Search for the cell housing the specified text and yield its [x, y] center coordinate. 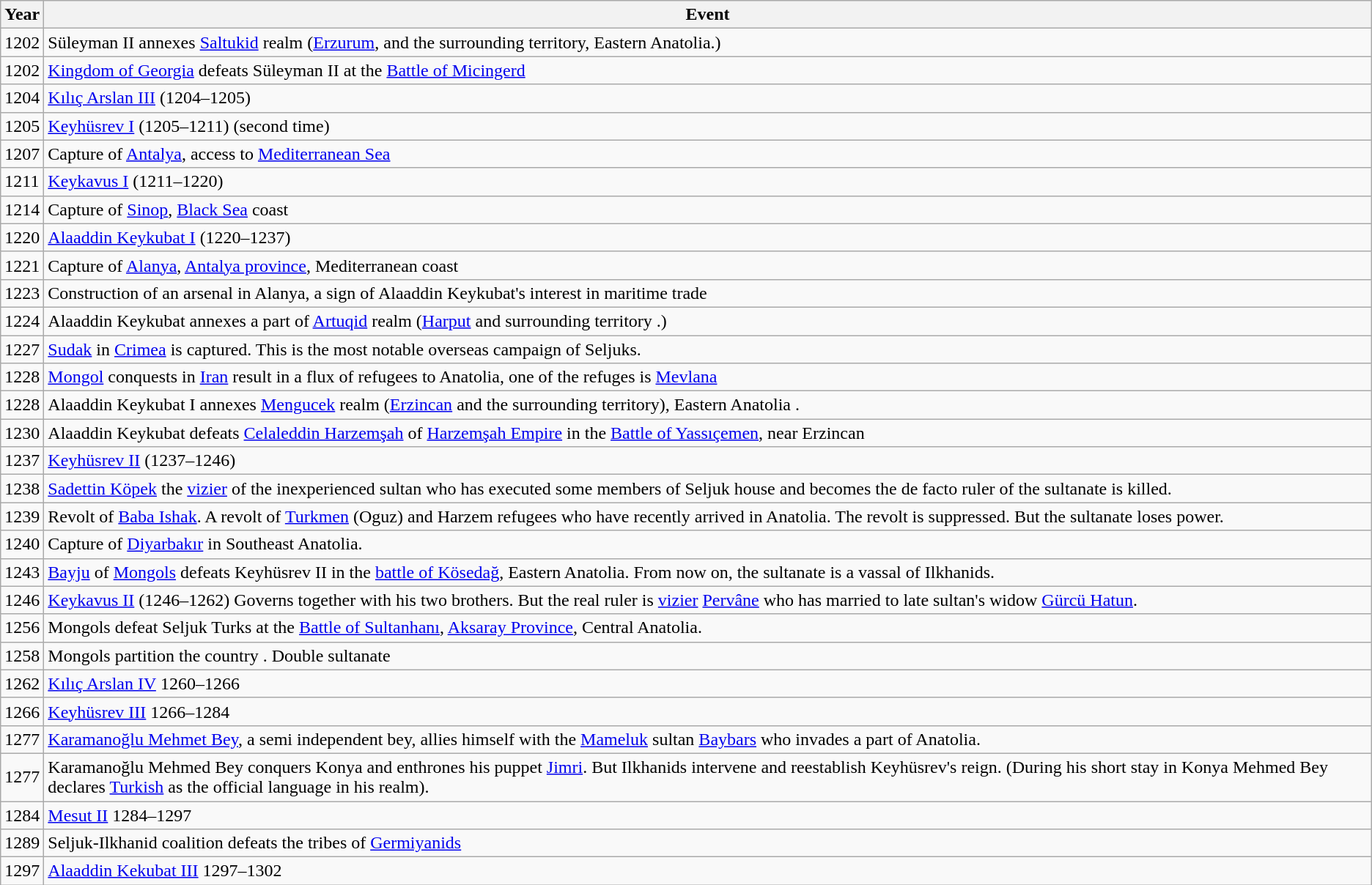
Capture of Antalya, access to Mediterranean Sea [708, 154]
1243 [22, 572]
1266 [22, 711]
1220 [22, 237]
Year [22, 15]
Keykavus I (1211–1220) [708, 182]
Keyhüsrev III 1266–1284 [708, 711]
1221 [22, 265]
1289 [22, 843]
Alaaddin Keykubat annexes a part of Artuqid realm (Harput and surrounding territory .) [708, 321]
1207 [22, 154]
Mongols partition the country . Double sultanate [708, 656]
Kılıç Arslan III (1204–1205) [708, 98]
Mesut II 1284–1297 [708, 815]
1205 [22, 126]
Capture of Alanya, Antalya province, Mediterranean coast [708, 265]
1246 [22, 600]
1258 [22, 656]
Alaaddin Keykubat defeats Celaleddin Harzemşah of Harzemşah Empire in the Battle of Yassıçemen, near Erzincan [708, 433]
Sudak in Crimea is captured. This is the most notable overseas campaign of Seljuks. [708, 349]
Seljuk-Ilkhanid coalition defeats the tribes of Germiyanids [708, 843]
Keyhüsrev I (1205–1211) (second time) [708, 126]
1262 [22, 684]
1284 [22, 815]
1224 [22, 321]
Alaaddin Keykubat I annexes Mengucek realm (Erzincan and the surrounding territory), Eastern Anatolia . [708, 405]
Keyhüsrev II (1237–1246) [708, 461]
Event [708, 15]
1239 [22, 516]
1230 [22, 433]
1256 [22, 628]
1238 [22, 489]
Alaaddin Keykubat I (1220–1237) [708, 237]
Capture of Sinop, Black Sea coast [708, 210]
Capture of Diyarbakır in Southeast Anatolia. [708, 544]
Bayju of Mongols defeats Keyhüsrev II in the battle of Kösedağ, Eastern Anatolia. From now on, the sultanate is a vassal of Ilkhanids. [708, 572]
1240 [22, 544]
1204 [22, 98]
1214 [22, 210]
Alaaddin Kekubat III 1297–1302 [708, 871]
Mongols defeat Seljuk Turks at the Battle of Sultanhanı, Aksaray Province, Central Anatolia. [708, 628]
Kılıç Arslan IV 1260–1266 [708, 684]
Süleyman II annexes Saltukid realm (Erzurum, and the surrounding territory, Eastern Anatolia.) [708, 42]
Mongol conquests in Iran result in a flux of refugees to Anatolia, one of the refuges is Mevlana [708, 377]
1223 [22, 293]
1211 [22, 182]
Construction of an arsenal in Alanya, a sign of Alaaddin Keykubat's interest in maritime trade [708, 293]
Kingdom of Georgia defeats Süleyman II at the Battle of Micingerd [708, 70]
Karamanoğlu Mehmet Bey, a semi independent bey, allies himself with the Mameluk sultan Baybars who invades a part of Anatolia. [708, 739]
1237 [22, 461]
1297 [22, 871]
1227 [22, 349]
